Extract the (x, y) coordinate from the center of the cell holding the provided text.  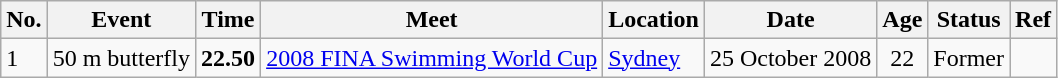
No. (24, 20)
1 (24, 58)
2008 FINA Swimming World Cup (432, 58)
Date (790, 20)
Age (902, 20)
Former (969, 58)
Event (121, 20)
Location (654, 20)
Status (969, 20)
25 October 2008 (790, 58)
22.50 (228, 58)
Meet (432, 20)
50 m butterfly (121, 58)
Ref (1034, 20)
Sydney (654, 58)
Time (228, 20)
22 (902, 58)
